Extract the (X, Y) coordinate from the center of the cell holding the provided text.  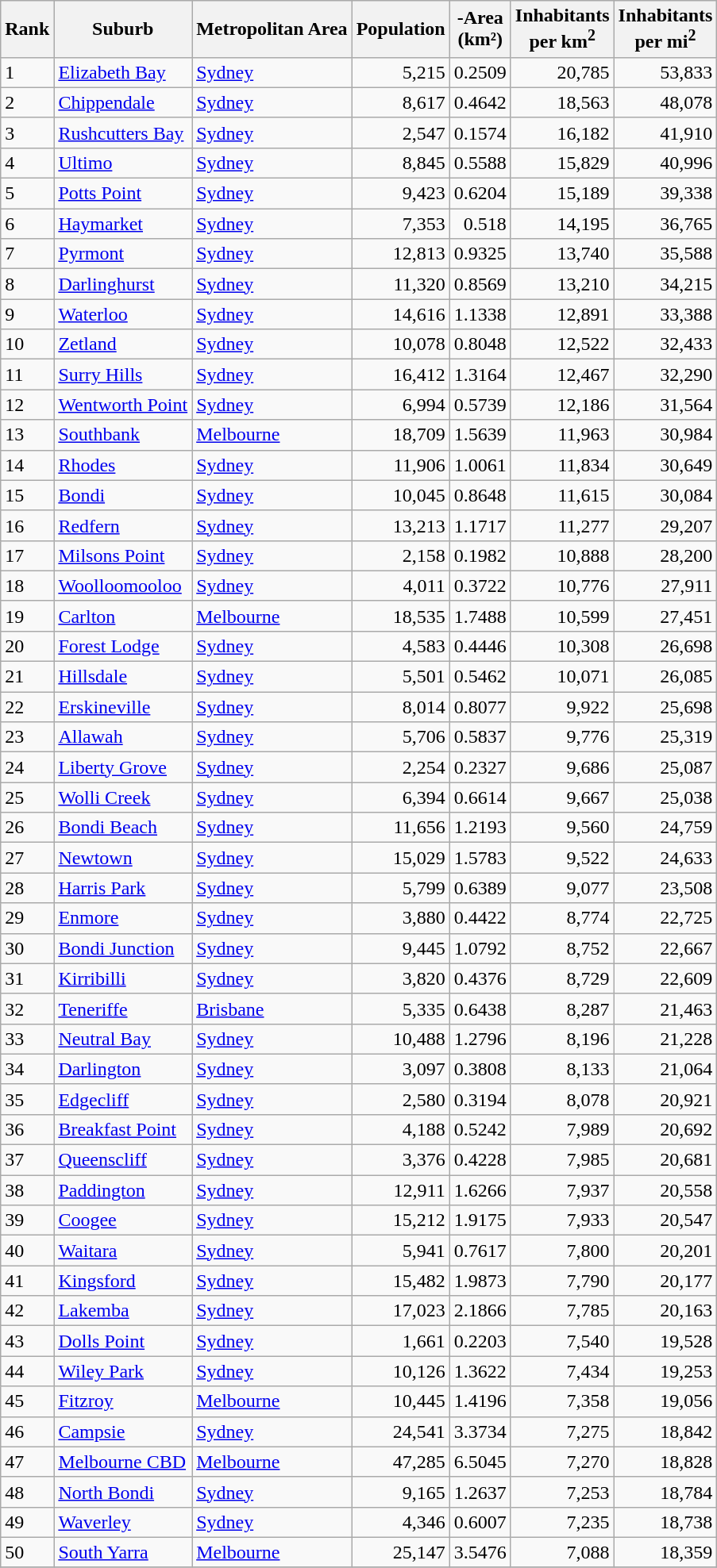
11,834 (562, 465)
2,547 (400, 133)
22,725 (665, 918)
8,617 (400, 102)
28,200 (665, 555)
Enmore (123, 918)
18,842 (665, 1432)
15 (27, 495)
20,558 (665, 1190)
Bondi (123, 495)
0.4642 (480, 102)
28 (27, 888)
17,023 (400, 1311)
1.9873 (480, 1281)
24,541 (400, 1432)
1.1717 (480, 525)
5,501 (400, 677)
7,800 (562, 1251)
25,698 (665, 707)
4 (27, 163)
27 (27, 858)
Bondi Beach (123, 828)
35,588 (665, 254)
8,845 (400, 163)
25 (27, 797)
18,535 (400, 616)
42 (27, 1311)
12,522 (562, 344)
20,692 (665, 1129)
0.5588 (480, 163)
Rhodes (123, 465)
15,829 (562, 163)
Kirribilli (123, 978)
9,922 (562, 707)
Brisbane (272, 1009)
13 (27, 435)
27,911 (665, 586)
0.6389 (480, 888)
12,891 (562, 314)
31 (27, 978)
2,254 (400, 767)
26 (27, 828)
0.3194 (480, 1099)
8,729 (562, 978)
15,029 (400, 858)
29,207 (665, 525)
11,906 (400, 465)
7,785 (562, 1311)
4,188 (400, 1129)
4,583 (400, 646)
18,738 (665, 1522)
20,201 (665, 1251)
4,011 (400, 586)
18,563 (562, 102)
Pyrmont (123, 254)
38 (27, 1190)
9,686 (562, 767)
3,097 (400, 1069)
Metropolitan Area (272, 29)
6 (27, 224)
0.6204 (480, 194)
South Yarra (123, 1552)
Queenscliff (123, 1160)
Paddington (123, 1190)
50 (27, 1552)
6.5045 (480, 1462)
Waitara (123, 1251)
1.6266 (480, 1190)
7,933 (562, 1220)
7,275 (562, 1432)
48 (27, 1492)
1.3622 (480, 1371)
Hillsdale (123, 677)
Neutral Bay (123, 1039)
39,338 (665, 194)
0.8648 (480, 495)
2,580 (400, 1099)
10,888 (562, 555)
Wentworth Point (123, 405)
7,540 (562, 1341)
16,412 (400, 375)
25,147 (400, 1552)
36 (27, 1129)
9,077 (562, 888)
10,776 (562, 586)
9,776 (562, 737)
9,423 (400, 194)
39 (27, 1220)
8,774 (562, 918)
16 (27, 525)
11,963 (562, 435)
30,649 (665, 465)
18,828 (665, 1462)
10,126 (400, 1371)
44 (27, 1371)
3.5476 (480, 1552)
12 (27, 405)
20,177 (665, 1281)
1.1338 (480, 314)
Waverley (123, 1522)
5,335 (400, 1009)
1,661 (400, 1341)
36,765 (665, 224)
4,346 (400, 1522)
10,071 (562, 677)
41,910 (665, 133)
20,785 (562, 72)
Campsie (123, 1432)
Redfern (123, 525)
9 (27, 314)
30,084 (665, 495)
Chippendale (123, 102)
29 (27, 918)
18,784 (665, 1492)
48,078 (665, 102)
21,064 (665, 1069)
0.8077 (480, 707)
53,833 (665, 72)
9,445 (400, 948)
16,182 (562, 133)
8,752 (562, 948)
Woolloomooloo (123, 586)
0.5837 (480, 737)
41 (27, 1281)
12,186 (562, 405)
Coogee (123, 1220)
19,253 (665, 1371)
40 (27, 1251)
21,228 (665, 1039)
33 (27, 1039)
Melbourne CBD (123, 1462)
8,078 (562, 1099)
6,394 (400, 797)
8,287 (562, 1009)
8,014 (400, 707)
1.4196 (480, 1401)
1.0792 (480, 948)
7,270 (562, 1462)
0.7617 (480, 1251)
11,615 (562, 495)
0.3808 (480, 1069)
Darlinghurst (123, 284)
7,790 (562, 1281)
25,319 (665, 737)
1.2193 (480, 828)
10,045 (400, 495)
30,984 (665, 435)
18,359 (665, 1552)
20 (27, 646)
15,212 (400, 1220)
1.2796 (480, 1039)
1.3164 (480, 375)
47 (27, 1462)
46 (27, 1432)
24 (27, 767)
3,376 (400, 1160)
10,488 (400, 1039)
Surry Hills (123, 375)
24,633 (665, 858)
20,921 (665, 1099)
19 (27, 616)
40,996 (665, 163)
17 (27, 555)
49 (27, 1522)
0.4376 (480, 978)
27,451 (665, 616)
5,215 (400, 72)
0.3722 (480, 586)
11,656 (400, 828)
12,467 (562, 375)
25,038 (665, 797)
0.8048 (480, 344)
1.5639 (480, 435)
0.5462 (480, 677)
Population (400, 29)
14 (27, 465)
13,740 (562, 254)
8 (27, 284)
0.518 (480, 224)
North Bondi (123, 1492)
47,285 (400, 1462)
7 (27, 254)
Kingsford (123, 1281)
11,320 (400, 284)
12,911 (400, 1190)
7,937 (562, 1190)
6,994 (400, 405)
0.5242 (480, 1129)
24,759 (665, 828)
7,989 (562, 1129)
Bondi Junction (123, 948)
10,078 (400, 344)
23 (27, 737)
0.1574 (480, 133)
25,087 (665, 767)
2.1866 (480, 1311)
1 (27, 72)
26,698 (665, 646)
30 (27, 948)
8,196 (562, 1039)
Inhabitantsper km2 (562, 29)
21 (27, 677)
10,308 (562, 646)
22,609 (665, 978)
43 (27, 1341)
Haymarket (123, 224)
9,560 (562, 828)
2 (27, 102)
14,616 (400, 314)
18,709 (400, 435)
0.1982 (480, 555)
18 (27, 586)
2,158 (400, 555)
22,667 (665, 948)
Harris Park (123, 888)
5,799 (400, 888)
Carlton (123, 616)
Erskineville (123, 707)
1.7488 (480, 616)
0.6614 (480, 797)
3.3734 (480, 1432)
Wiley Park (123, 1371)
13,210 (562, 284)
20,163 (665, 1311)
7,253 (562, 1492)
14,195 (562, 224)
0.4228 (480, 1160)
Wolli Creek (123, 797)
Edgecliff (123, 1099)
31,564 (665, 405)
10,445 (400, 1401)
20,547 (665, 1220)
0.6007 (480, 1522)
0.6438 (480, 1009)
20,681 (665, 1160)
5,706 (400, 737)
19,528 (665, 1341)
11 (27, 375)
34 (27, 1069)
Newtown (123, 858)
35 (27, 1099)
7,235 (562, 1522)
Allawah (123, 737)
7,434 (562, 1371)
7,358 (562, 1401)
Inhabitantsper mi2 (665, 29)
3 (27, 133)
10,599 (562, 616)
Fitzroy (123, 1401)
1.5783 (480, 858)
Lakemba (123, 1311)
9,667 (562, 797)
32 (27, 1009)
Elizabeth Bay (123, 72)
0.2203 (480, 1341)
Rank (27, 29)
Forest Lodge (123, 646)
5,941 (400, 1251)
7,985 (562, 1160)
32,433 (665, 344)
19,056 (665, 1401)
22 (27, 707)
8,133 (562, 1069)
0.2327 (480, 767)
Dolls Point (123, 1341)
0.8569 (480, 284)
7,353 (400, 224)
7,088 (562, 1552)
0.2509 (480, 72)
Liberty Grove (123, 767)
3,820 (400, 978)
32,290 (665, 375)
9,522 (562, 858)
Southbank (123, 435)
0.4446 (480, 646)
21,463 (665, 1009)
Rushcutters Bay (123, 133)
1.2637 (480, 1492)
-Area(km²) (480, 29)
26,085 (665, 677)
37 (27, 1160)
0.9325 (480, 254)
Ultimo (123, 163)
23,508 (665, 888)
3,880 (400, 918)
9,165 (400, 1492)
0.4422 (480, 918)
11,277 (562, 525)
15,482 (400, 1281)
0.5739 (480, 405)
5 (27, 194)
Zetland (123, 344)
10 (27, 344)
Suburb (123, 29)
1.9175 (480, 1220)
Breakfast Point (123, 1129)
45 (27, 1401)
1.0061 (480, 465)
Teneriffe (123, 1009)
13,213 (400, 525)
12,813 (400, 254)
Milsons Point (123, 555)
Darlington (123, 1069)
34,215 (665, 284)
Waterloo (123, 314)
15,189 (562, 194)
33,388 (665, 314)
Potts Point (123, 194)
